For the text-containing cell, return its midpoint in [X, Y] coordinate format. 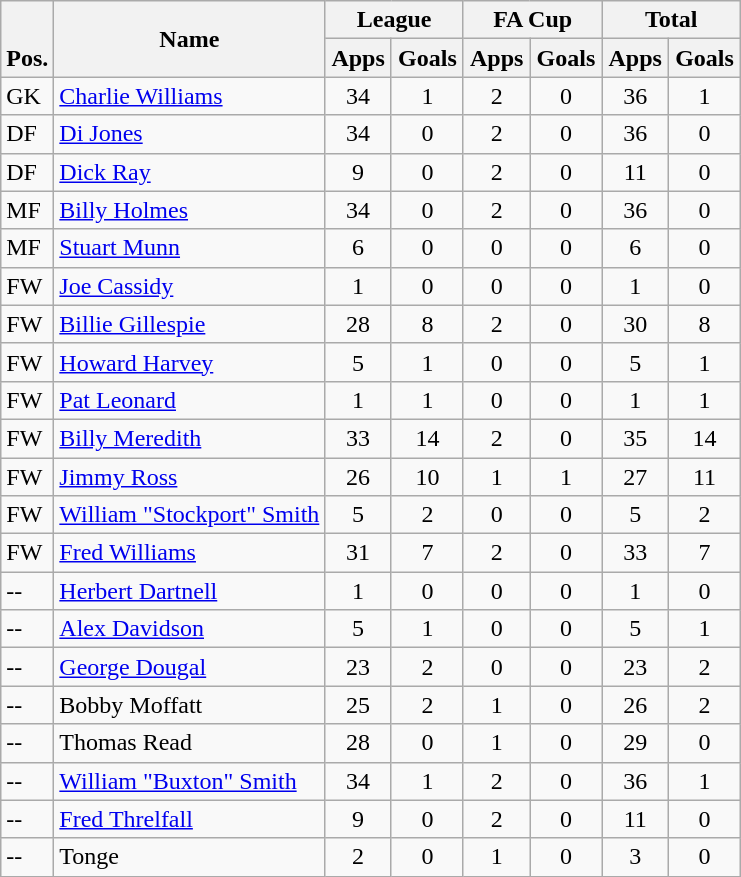
Billy Meredith [190, 438]
3 [636, 857]
Howard Harvey [190, 362]
FA Cup [532, 20]
Dick Ray [190, 172]
League [394, 20]
25 [358, 705]
Joe Cassidy [190, 286]
27 [636, 477]
Fred Threlfall [190, 819]
Tonge [190, 857]
31 [358, 553]
30 [636, 324]
Name [190, 39]
Bobby Moffatt [190, 705]
35 [636, 438]
Pat Leonard [190, 400]
Charlie Williams [190, 96]
Pos. [28, 39]
George Dougal [190, 667]
29 [636, 743]
William "Buxton" Smith [190, 781]
Billy Holmes [190, 210]
GK [28, 96]
Alex Davidson [190, 629]
Di Jones [190, 134]
Total [672, 20]
Fred Williams [190, 553]
Herbert Dartnell [190, 591]
Thomas Read [190, 743]
Billie Gillespie [190, 324]
10 [427, 477]
Stuart Munn [190, 248]
Jimmy Ross [190, 477]
William "Stockport" Smith [190, 515]
